Return the [X, Y] coordinate for the center point of the cell that contains the specified text.  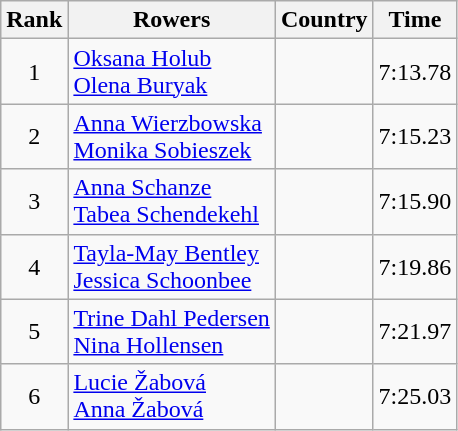
Oksana HolubOlena Buryak [172, 72]
Trine Dahl PedersenNina Hollensen [172, 332]
Time [415, 20]
3 [34, 202]
Country [324, 20]
6 [34, 396]
5 [34, 332]
7:15.23 [415, 136]
4 [34, 266]
Rowers [172, 20]
7:25.03 [415, 396]
Anna SchanzeTabea Schendekehl [172, 202]
7:15.90 [415, 202]
7:19.86 [415, 266]
Anna WierzbowskaMonika Sobieszek [172, 136]
Lucie ŽabováAnna Žabová [172, 396]
Tayla-May BentleyJessica Schoonbee [172, 266]
2 [34, 136]
1 [34, 72]
Rank [34, 20]
7:21.97 [415, 332]
7:13.78 [415, 72]
